Capture the cell that displays the provided text and extract its [X, Y] central coordinate. 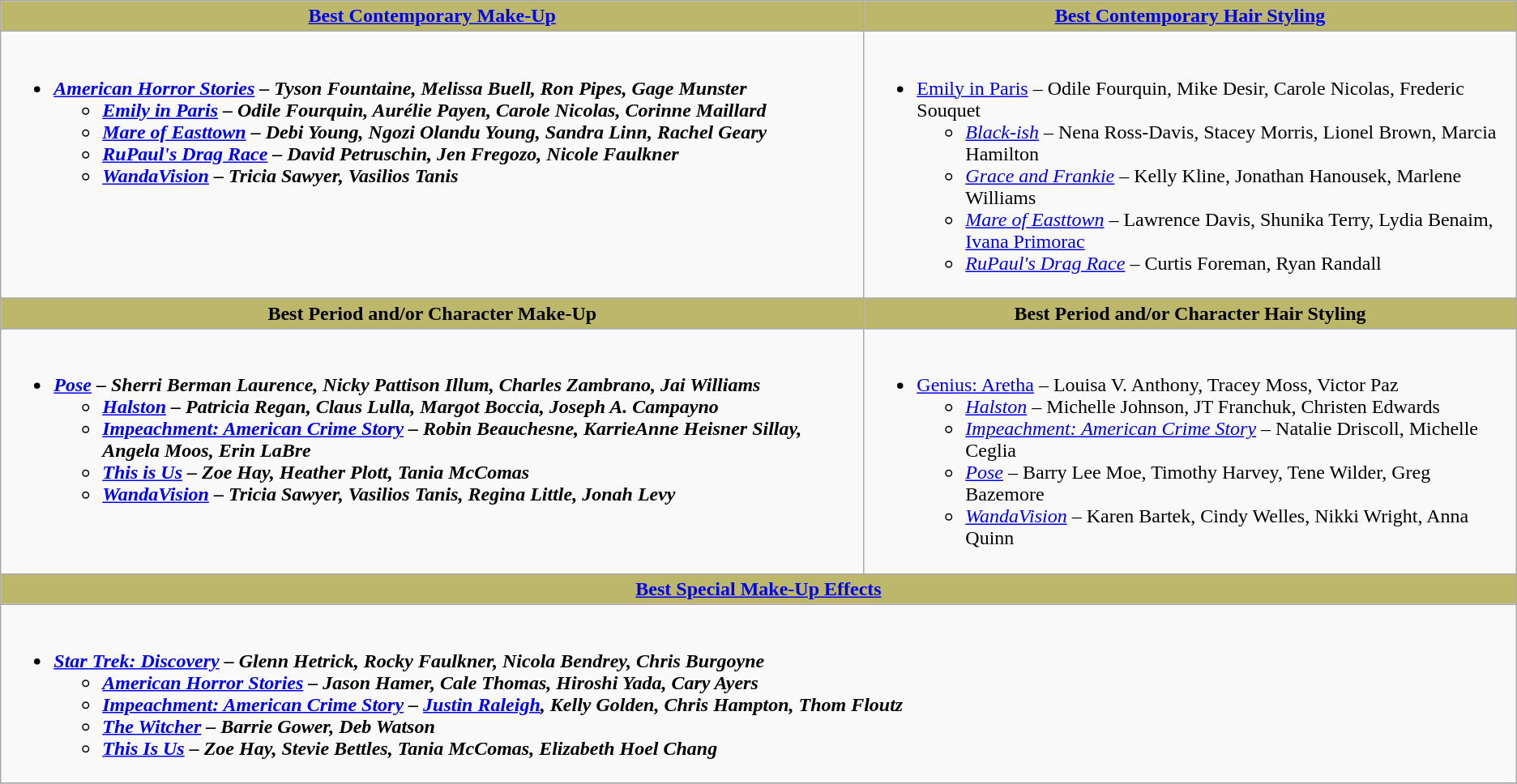
Best Period and/or Character Hair Styling [1190, 313]
Best Contemporary Make-Up [433, 16]
Best Special Make-Up Effects [758, 589]
Best Contemporary Hair Styling [1190, 16]
Best Period and/or Character Make-Up [433, 313]
